Pinpoint the cell where the given text exists, returning its (X, Y) midpoint coordinate. 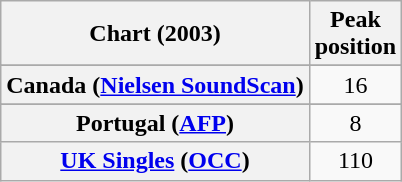
Peakposition (355, 34)
Portugal (AFP) (155, 123)
8 (355, 123)
16 (355, 85)
Chart (2003) (155, 34)
UK Singles (OCC) (155, 161)
110 (355, 161)
Canada (Nielsen SoundScan) (155, 85)
